Output the [X, Y] coordinate of the center of the cell containing the given text.  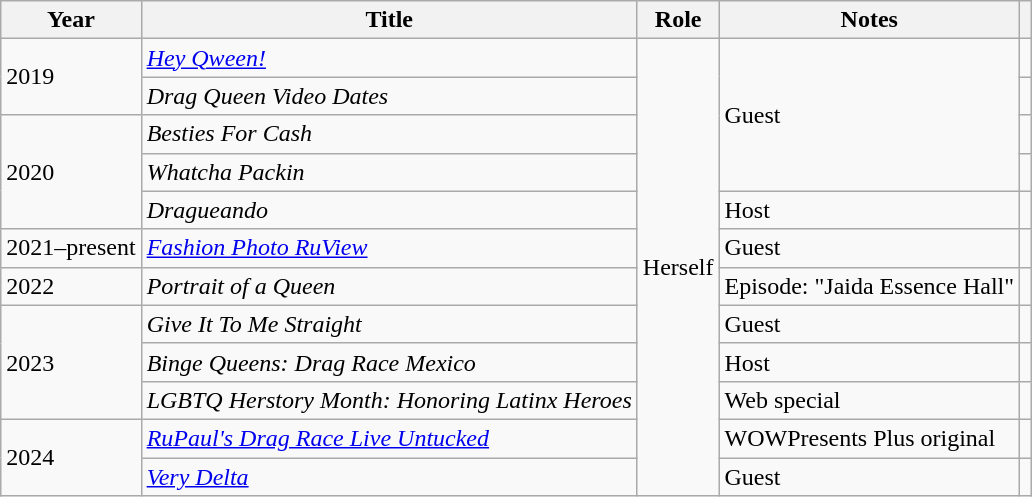
2020 [71, 172]
Binge Queens: Drag Race Mexico [389, 362]
WOWPresents Plus original [870, 438]
Very Delta [389, 477]
Portrait of a Queen [389, 286]
Episode: "Jaida Essence Hall" [870, 286]
LGBTQ Herstory Month: Honoring Latinx Heroes [389, 400]
2021–present [71, 248]
Whatcha Packin [389, 172]
Give It To Me Straight [389, 324]
Notes [870, 20]
Year [71, 20]
Hey Qween! [389, 58]
Web special [870, 400]
Role [678, 20]
2022 [71, 286]
Dragueando [389, 210]
Fashion Photo RuView [389, 248]
2019 [71, 77]
2024 [71, 457]
RuPaul's Drag Race Live Untucked [389, 438]
2023 [71, 362]
Besties For Cash [389, 134]
Drag Queen Video Dates [389, 96]
Herself [678, 268]
Title [389, 20]
